Return the [X, Y] coordinate for the center point of the cell that contains the specified text.  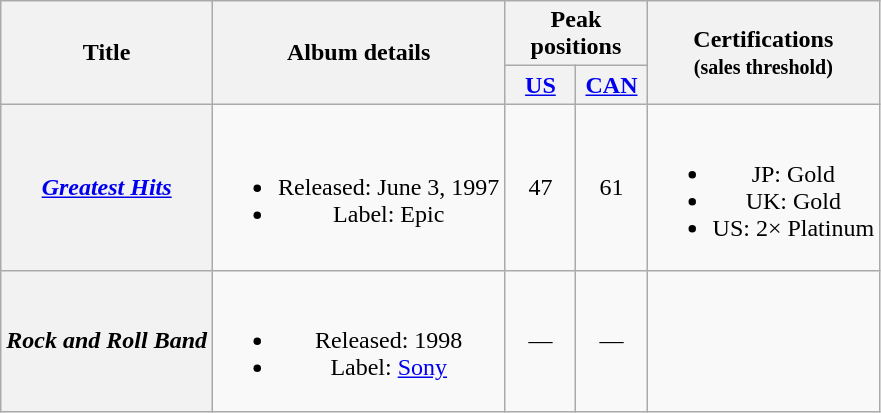
Title [107, 52]
61 [612, 188]
Released: June 3, 1997Label: Epic [359, 188]
JP: GoldUK: GoldUS: 2× Platinum [764, 188]
Certifications(sales threshold) [764, 52]
US [540, 85]
Album details [359, 52]
Released: 1998Label: Sony [359, 341]
Peak positions [576, 34]
47 [540, 188]
Rock and Roll Band [107, 341]
Greatest Hits [107, 188]
CAN [612, 85]
